Detect which cell encompasses the target text, then output its [X, Y] center coordinate. 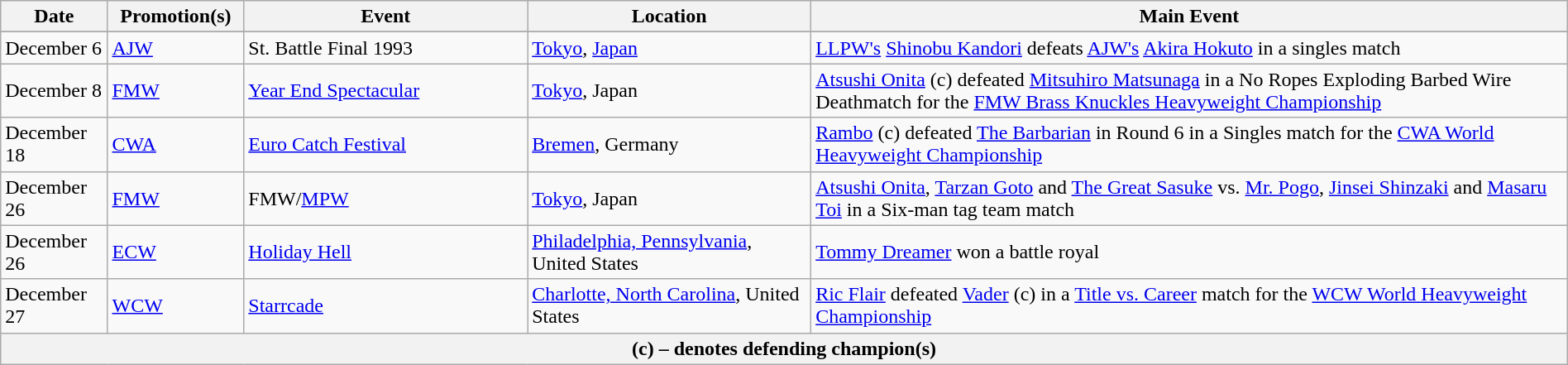
Charlotte, North Carolina, United States [670, 306]
LLPW's Shinobu Kandori defeats AJW's Akira Hokuto in a singles match [1189, 48]
CWA [175, 144]
Promotion(s) [175, 17]
Starrcade [385, 306]
AJW [175, 48]
WCW [175, 306]
Location [670, 17]
Atsushi Onita, Tarzan Goto and The Great Sasuke vs. Mr. Pogo, Jinsei Shinzaki and Masaru Toi in a Six-man tag team match [1189, 199]
December 8 [55, 91]
ECW [175, 252]
Event [385, 17]
Euro Catch Festival [385, 144]
(c) – denotes defending champion(s) [784, 348]
Atsushi Onita (c) defeated Mitsuhiro Matsunaga in a No Ropes Exploding Barbed Wire Deathmatch for the FMW Brass Knuckles Heavyweight Championship [1189, 91]
Holiday Hell [385, 252]
Philadelphia, Pennsylvania, United States [670, 252]
Tommy Dreamer won a battle royal [1189, 252]
Date [55, 17]
December 6 [55, 48]
Main Event [1189, 17]
December 18 [55, 144]
December 27 [55, 306]
Year End Spectacular [385, 91]
Bremen, Germany [670, 144]
Rambo (c) defeated The Barbarian in Round 6 in a Singles match for the CWA World Heavyweight Championship [1189, 144]
St. Battle Final 1993 [385, 48]
Ric Flair defeated Vader (c) in a Title vs. Career match for the WCW World Heavyweight Championship [1189, 306]
FMW/MPW [385, 199]
